Extract the [x, y] coordinate from the center of the cell holding the provided text.  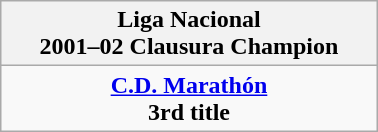
C.D. Marathón3rd title [189, 98]
Liga Nacional2001–02 Clausura Champion [189, 34]
